Detect which cell encompasses the target text, then output its (X, Y) center coordinate. 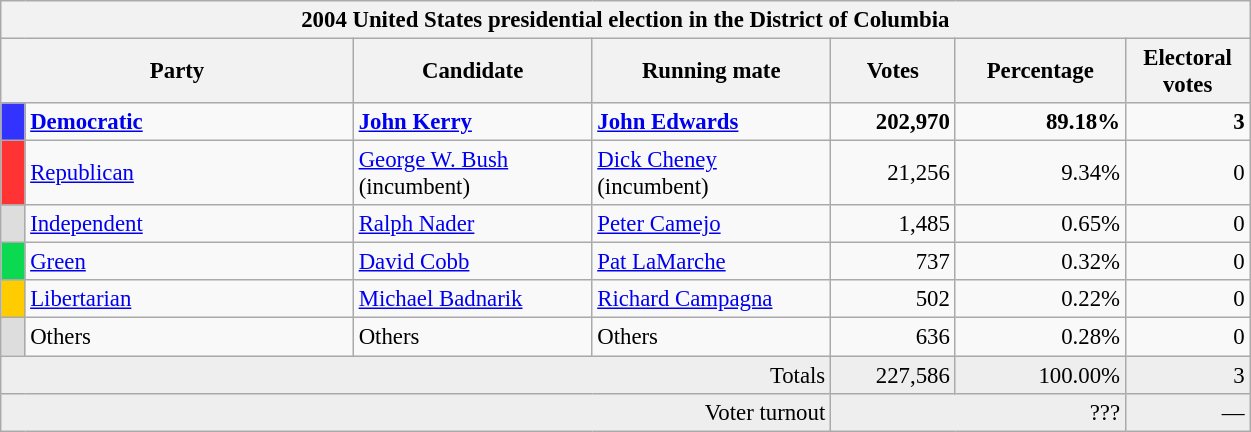
Votes (894, 72)
Libertarian (189, 299)
Pat LaMarche (712, 262)
Percentage (1040, 72)
Green (189, 262)
David Cobb (472, 262)
Dick Cheney (incumbent) (712, 174)
2004 United States presidential election in the District of Columbia (626, 20)
Ralph Nader (472, 224)
9.34% (1040, 174)
0.32% (1040, 262)
Totals (416, 375)
21,256 (894, 174)
John Kerry (472, 122)
??? (978, 412)
Voter turnout (416, 412)
100.00% (1040, 375)
502 (894, 299)
89.18% (1040, 122)
737 (894, 262)
Party (178, 72)
Michael Badnarik (472, 299)
0.65% (1040, 224)
— (1188, 412)
227,586 (894, 375)
1,485 (894, 224)
John Edwards (712, 122)
Republican (189, 174)
Running mate (712, 72)
Peter Camejo (712, 224)
Richard Campagna (712, 299)
0.28% (1040, 337)
George W. Bush (incumbent) (472, 174)
636 (894, 337)
0.22% (1040, 299)
Democratic (189, 122)
Electoral votes (1188, 72)
Candidate (472, 72)
Independent (189, 224)
202,970 (894, 122)
